Detect which cell encompasses the target text, then output its [X, Y] center coordinate. 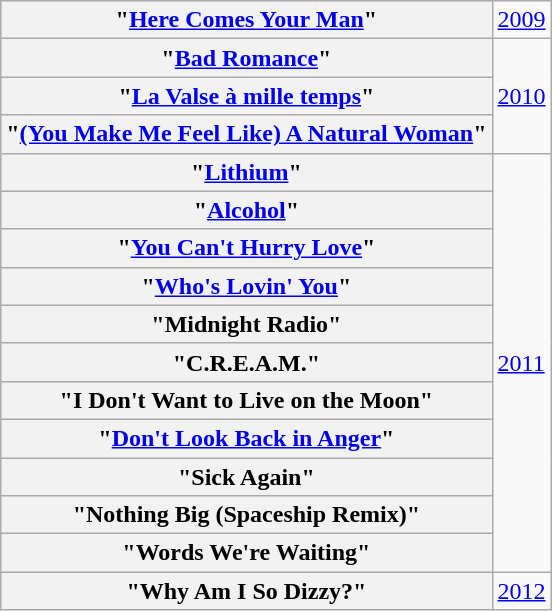
2010 [522, 96]
"You Can't Hurry Love" [246, 248]
"C.R.E.A.M." [246, 362]
"Don't Look Back in Anger" [246, 438]
"(You Make Me Feel Like) A Natural Woman" [246, 134]
"Sick Again" [246, 477]
"Nothing Big (Spaceship Remix)" [246, 515]
"Words We're Waiting" [246, 553]
"Who's Lovin' You" [246, 286]
2012 [522, 591]
"I Don't Want to Live on the Moon" [246, 400]
"Alcohol" [246, 210]
2011 [522, 362]
"Why Am I So Dizzy?" [246, 591]
"La Valse à mille temps" [246, 96]
2009 [522, 20]
"Midnight Radio" [246, 324]
"Here Comes Your Man" [246, 20]
"Lithium" [246, 172]
"Bad Romance" [246, 58]
